Extract the [x, y] coordinate from the center of the cell holding the provided text.  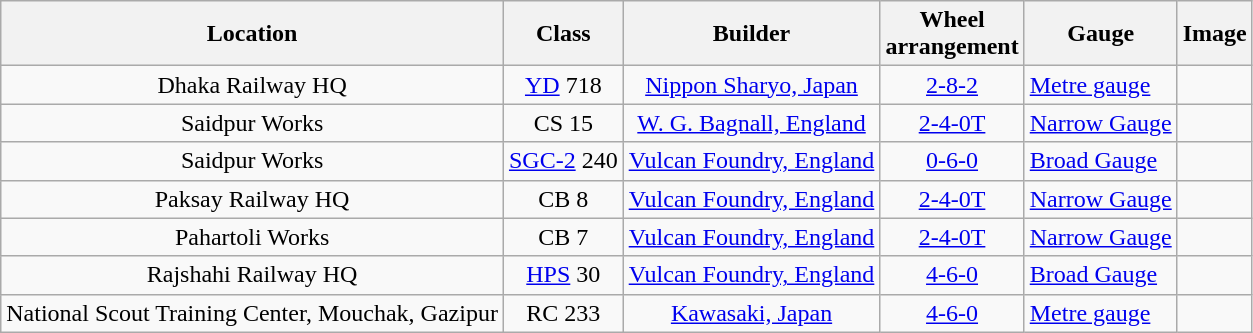
Wheelarrangement [952, 34]
2-8-2 [952, 85]
RC 233 [563, 313]
Gauge [1100, 34]
Kawasaki, Japan [752, 313]
Location [252, 34]
National Scout Training Center, Mouchak, Gazipur [252, 313]
Paksay Railway HQ [252, 199]
SGC-2 240 [563, 161]
W. G. Bagnall, England [752, 123]
Nippon Sharyo, Japan [752, 85]
Dhaka Railway HQ [252, 85]
0-6-0 [952, 161]
CB 7 [563, 237]
Class [563, 34]
HPS 30 [563, 275]
Pahartoli Works [252, 237]
CS 15 [563, 123]
YD 718 [563, 85]
Builder [752, 34]
CB 8 [563, 199]
Rajshahi Railway HQ [252, 275]
Image [1214, 34]
